Output the (x, y) coordinate of the center of the cell containing the given text.  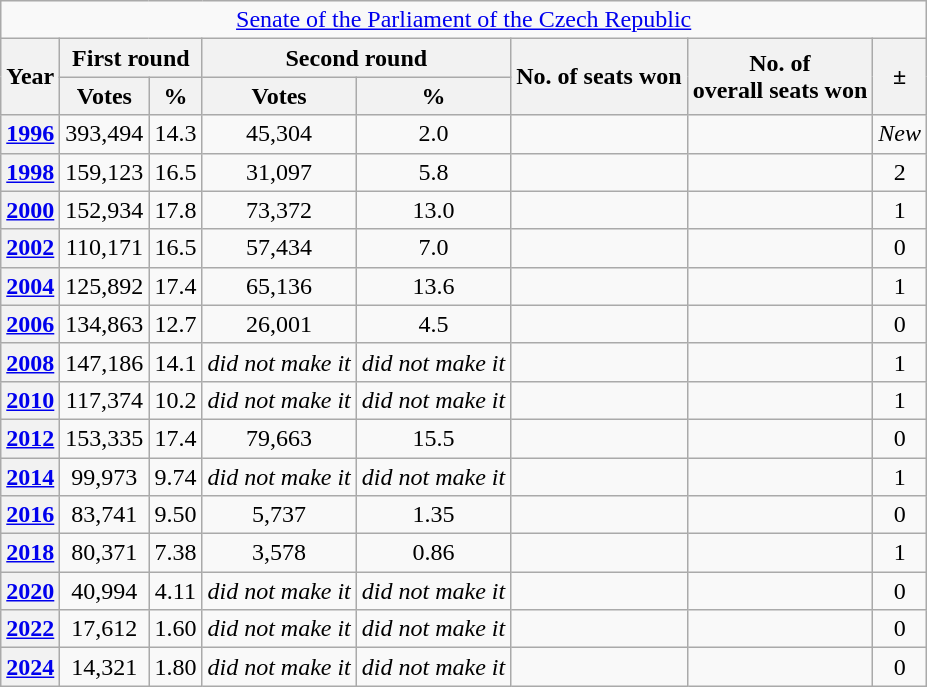
5,737 (279, 515)
26,001 (279, 324)
0.86 (433, 553)
17.8 (176, 210)
13.0 (433, 210)
57,434 (279, 248)
2014 (30, 477)
2004 (30, 286)
153,335 (104, 438)
5.8 (433, 172)
Year (30, 77)
125,892 (104, 286)
New (900, 134)
79,663 (279, 438)
14.3 (176, 134)
1.60 (176, 629)
2006 (30, 324)
2.0 (433, 134)
134,863 (104, 324)
2024 (30, 667)
117,374 (104, 400)
15.5 (433, 438)
65,136 (279, 286)
152,934 (104, 210)
13.6 (433, 286)
1998 (30, 172)
31,097 (279, 172)
45,304 (279, 134)
14,321 (104, 667)
2002 (30, 248)
83,741 (104, 515)
2018 (30, 553)
7.0 (433, 248)
2020 (30, 591)
159,123 (104, 172)
14.1 (176, 362)
4.5 (433, 324)
No. of seats won (599, 77)
9.74 (176, 477)
Second round (356, 58)
1996 (30, 134)
2010 (30, 400)
± (900, 77)
393,494 (104, 134)
10.2 (176, 400)
9.50 (176, 515)
99,973 (104, 477)
2000 (30, 210)
1.80 (176, 667)
2008 (30, 362)
2012 (30, 438)
7.38 (176, 553)
147,186 (104, 362)
First round (131, 58)
40,994 (104, 591)
1.35 (433, 515)
17,612 (104, 629)
2016 (30, 515)
110,171 (104, 248)
2 (900, 172)
73,372 (279, 210)
80,371 (104, 553)
2022 (30, 629)
12.7 (176, 324)
No. ofoverall seats won (780, 77)
3,578 (279, 553)
4.11 (176, 591)
Senate of the Parliament of the Czech Republic (464, 20)
